Find where the given text appears and provide that cell's center as (x, y) coordinate. 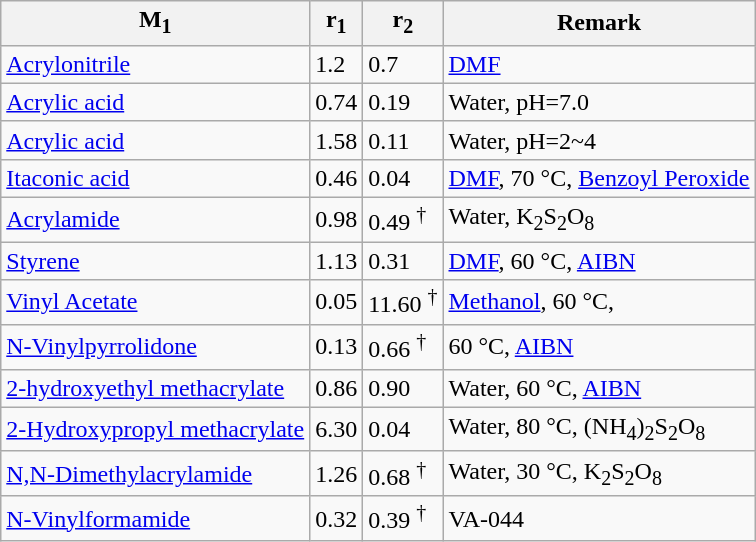
Water, pH=2~4 (599, 140)
M1 (156, 23)
2-hydroxyethyl methacrylate (156, 388)
DMF, 70 °C, Benzoyl Peroxide (599, 178)
N,N-Dimethylacrylamide (156, 474)
1.2 (336, 64)
Water, K2S2O8 (599, 220)
6.30 (336, 429)
0.86 (336, 388)
1.26 (336, 474)
Water, 60 °C, AIBN (599, 388)
N-Vinylformamide (156, 518)
0.05 (336, 302)
0.7 (403, 64)
0.11 (403, 140)
0.49 † (403, 220)
Water, 30 °C, K2S2O8 (599, 474)
Water, 80 °C, (NH4)2S2O8 (599, 429)
Acrylamide (156, 220)
0.32 (336, 518)
1.58 (336, 140)
Remark (599, 23)
2-Hydroxypropyl methacrylate (156, 429)
r1 (336, 23)
Methanol, 60 °C, (599, 302)
Acrylonitrile (156, 64)
0.90 (403, 388)
0.19 (403, 102)
Itaconic acid (156, 178)
0.31 (403, 261)
0.46 (336, 178)
1.13 (336, 261)
Water, pH=7.0 (599, 102)
r2 (403, 23)
VA-044 (599, 518)
0.13 (336, 348)
0.68 † (403, 474)
0.39 † (403, 518)
0.74 (336, 102)
DMF (599, 64)
60 °C, AIBN (599, 348)
0.98 (336, 220)
DMF, 60 °C, AIBN (599, 261)
Styrene (156, 261)
N-Vinylpyrrolidone (156, 348)
0.66 † (403, 348)
Vinyl Acetate (156, 302)
11.60 † (403, 302)
